Capture the cell that displays the provided text and extract its [X, Y] central coordinate. 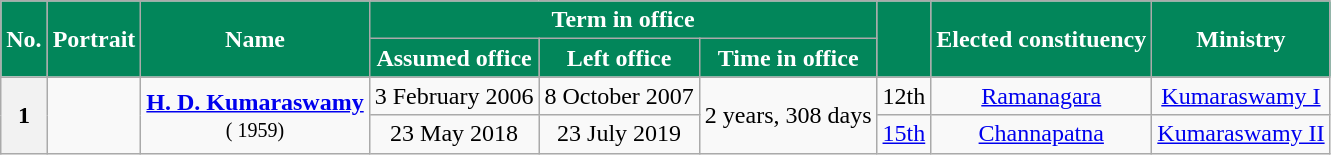
8 October 2007 [619, 96]
12th [904, 96]
Elected constituency [1042, 39]
Ministry [1241, 39]
Term in office [623, 20]
Name [255, 39]
Time in office [788, 58]
Channapatna [1042, 134]
Assumed office [454, 58]
1 [24, 115]
Portrait [94, 39]
No. [24, 39]
H. D. Kumaraswamy( 1959) [255, 115]
3 February 2006 [454, 96]
Ramanagara [1042, 96]
Left office [619, 58]
23 July 2019 [619, 134]
15th [904, 134]
Kumaraswamy I [1241, 96]
2 years, 308 days [788, 115]
Kumaraswamy II [1241, 134]
23 May 2018 [454, 134]
